Capture the cell that displays the provided text and extract its (X, Y) central coordinate. 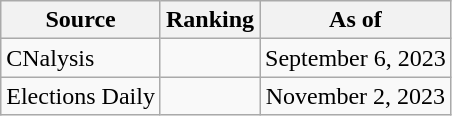
September 6, 2023 (356, 58)
CNalysis (81, 58)
Ranking (210, 20)
As of (356, 20)
November 2, 2023 (356, 96)
Elections Daily (81, 96)
Source (81, 20)
